Scan for the cell matching the given text and deliver its [x, y] coordinate at center. 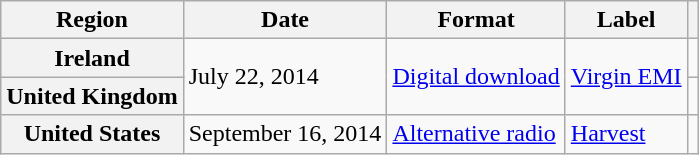
Virgin EMI [626, 77]
July 22, 2014 [285, 77]
Harvest [626, 134]
September 16, 2014 [285, 134]
Format [476, 20]
Ireland [92, 58]
United Kingdom [92, 96]
Digital download [476, 77]
Label [626, 20]
Date [285, 20]
Alternative radio [476, 134]
United States [92, 134]
Region [92, 20]
